Output the (X, Y) coordinate of the center of the cell containing the given text.  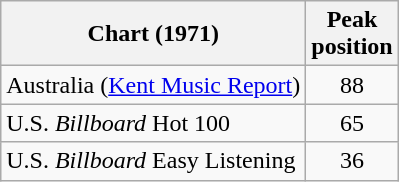
65 (352, 123)
Chart (1971) (154, 34)
88 (352, 85)
Australia (Kent Music Report) (154, 85)
U.S. Billboard Easy Listening (154, 161)
U.S. Billboard Hot 100 (154, 123)
36 (352, 161)
Peakposition (352, 34)
